Scan for the cell matching the given text and deliver its (x, y) coordinate at center. 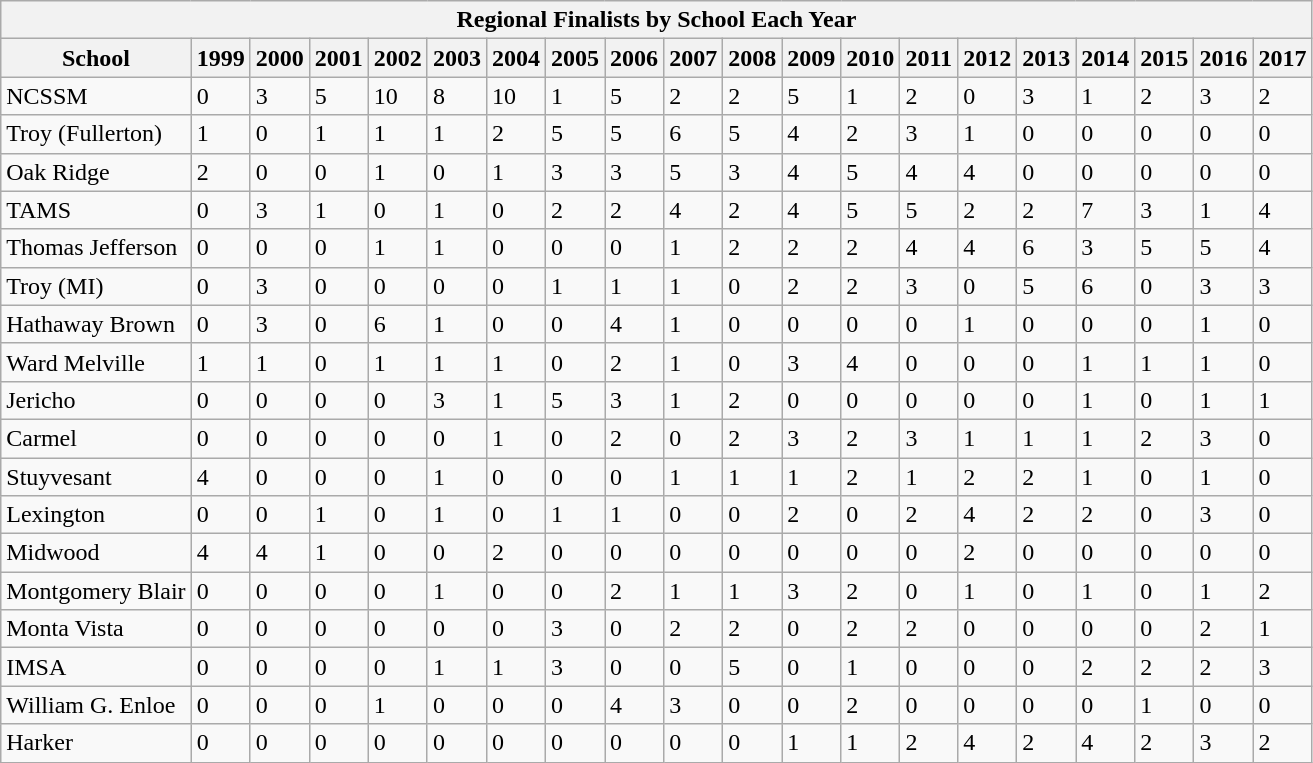
2004 (516, 58)
2010 (870, 58)
Regional Finalists by School Each Year (656, 20)
Troy (Fullerton) (96, 134)
Hathaway Brown (96, 324)
2005 (576, 58)
2003 (456, 58)
Stuyvesant (96, 477)
2015 (1164, 58)
2009 (812, 58)
2000 (280, 58)
7 (1106, 210)
2014 (1106, 58)
2017 (1282, 58)
2012 (988, 58)
Jericho (96, 400)
2006 (634, 58)
2011 (929, 58)
Lexington (96, 515)
8 (456, 96)
2007 (694, 58)
2008 (752, 58)
NCSSM (96, 96)
Monta Vista (96, 629)
Thomas Jefferson (96, 248)
IMSA (96, 667)
2016 (1224, 58)
Midwood (96, 553)
School (96, 58)
TAMS (96, 210)
Carmel (96, 438)
William G. Enloe (96, 705)
Ward Melville (96, 362)
2001 (338, 58)
2013 (1046, 58)
1999 (220, 58)
Oak Ridge (96, 172)
Harker (96, 743)
Troy (MI) (96, 286)
Montgomery Blair (96, 591)
2002 (398, 58)
